Provide the [x, y] coordinate of the cell's center where the given text is located.  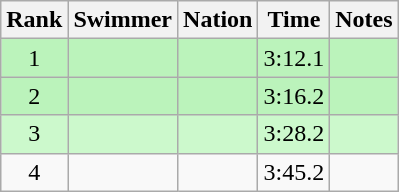
Swimmer [123, 20]
4 [34, 172]
Rank [34, 20]
Nation [218, 20]
3:45.2 [294, 172]
1 [34, 58]
2 [34, 96]
3 [34, 134]
Notes [364, 20]
3:12.1 [294, 58]
Time [294, 20]
3:16.2 [294, 96]
3:28.2 [294, 134]
